Return the [x, y] coordinate for the center point of the cell that contains the specified text.  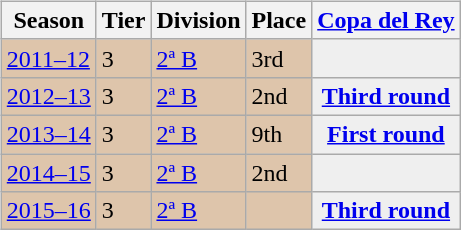
2013–14 [48, 134]
Season [48, 20]
2011–12 [48, 58]
2015–16 [48, 211]
Tier [124, 20]
2012–13 [48, 96]
9th [279, 134]
Division [198, 20]
3rd [279, 58]
Copa del Rey [386, 20]
2014–15 [48, 173]
First round [386, 134]
Place [279, 20]
